Determine the (x, y) coordinate at the center of the cell enclosing the given text.  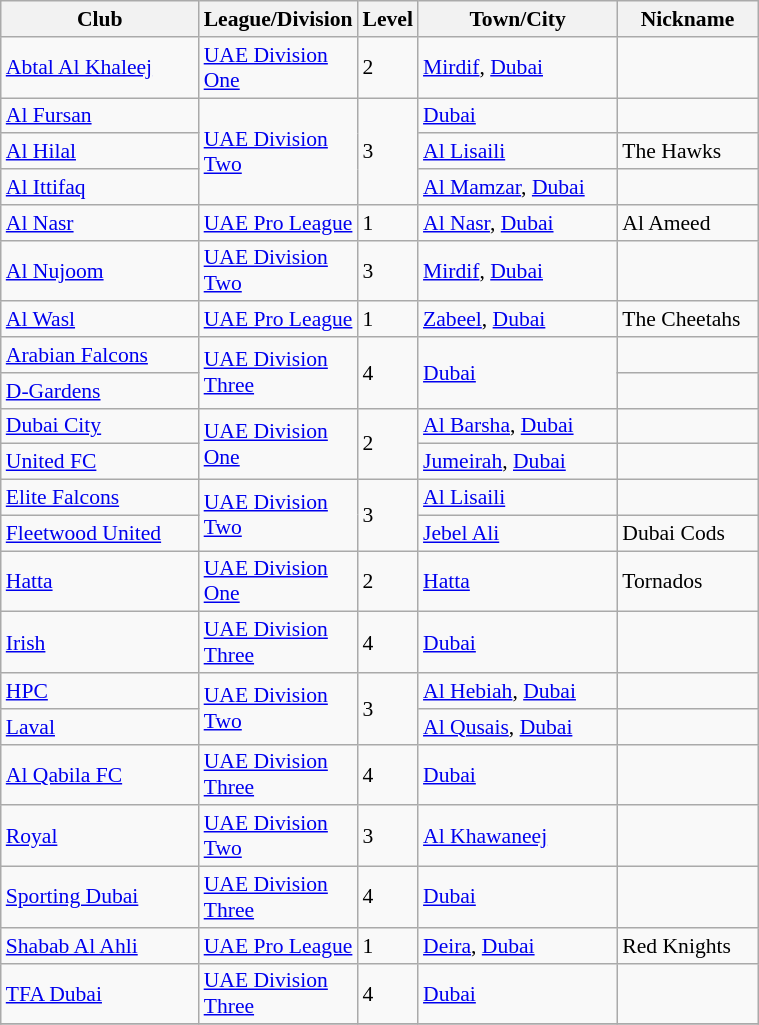
Level (388, 19)
Al Qabila FC (100, 774)
Al Qusais, Dubai (518, 727)
Zabeel, Dubai (518, 320)
Jumeirah, Dubai (518, 462)
Club (100, 19)
Abtal Al Khaleej (100, 68)
Tornados (687, 582)
Shabab Al Ahli (100, 946)
Elite Falcons (100, 498)
Al Ameed (687, 223)
Al Hebiah, Dubai (518, 691)
Al Nasr (100, 223)
Al Nujoom (100, 270)
United FC (100, 462)
Al Hilal (100, 152)
Al Barsha, Dubai (518, 426)
Town/City (518, 19)
Irish (100, 642)
Al Mamzar, Dubai (518, 187)
Al Ittifaq (100, 187)
Al Nasr, Dubai (518, 223)
HPC (100, 691)
Arabian Falcons (100, 355)
Al Wasl (100, 320)
Nickname (687, 19)
Jebel Ali (518, 533)
TFA Dubai (100, 994)
D-Gardens (100, 391)
Al Fursan (100, 116)
The Hawks (687, 152)
Royal (100, 836)
Red Knights (687, 946)
Dubai Cods (687, 533)
Al Khawaneej (518, 836)
Dubai City (100, 426)
Deira, Dubai (518, 946)
League/Division (278, 19)
Laval (100, 727)
The Cheetahs (687, 320)
Sporting Dubai (100, 898)
Fleetwood United (100, 533)
